Pinpoint the cell where the given text exists, returning its (x, y) midpoint coordinate. 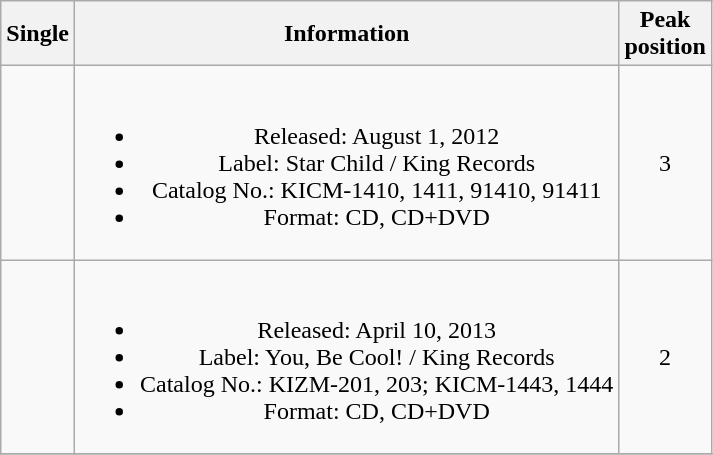
Peakposition (665, 34)
Information (347, 34)
2 (665, 357)
3 (665, 163)
Released: August 1, 2012Label: Star Child / King RecordsCatalog No.: KICM-1410, 1411, 91410, 91411Format: CD, CD+DVD (347, 163)
Released: April 10, 2013Label: You, Be Cool! / King RecordsCatalog No.: KIZM-201, 203; KICM-1443, 1444Format: CD, CD+DVD (347, 357)
Single (38, 34)
